Scan for the cell matching the given text and deliver its (X, Y) coordinate at center. 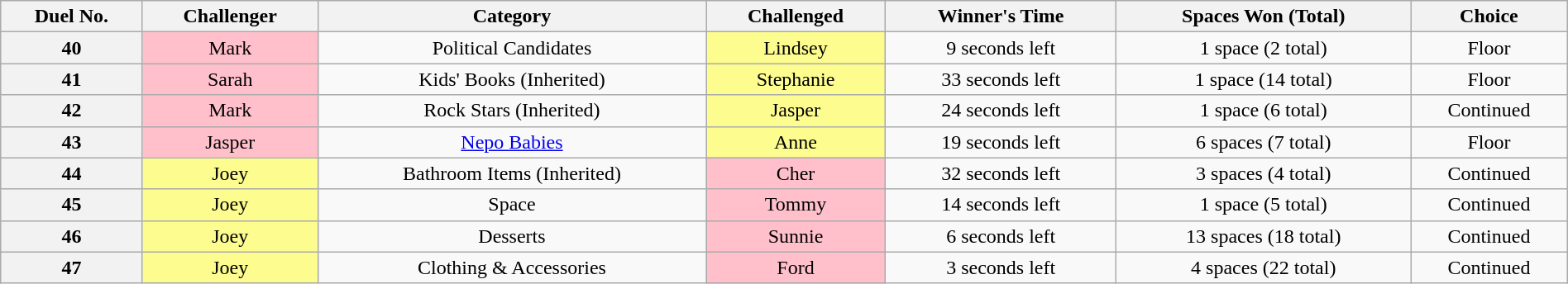
1 space (14 total) (1264, 79)
Winner's Time (1001, 17)
Tommy (796, 205)
3 seconds left (1001, 267)
Political Candidates (511, 48)
1 space (6 total) (1264, 111)
45 (71, 205)
Bathroom Items (Inherited) (511, 173)
32 seconds left (1001, 173)
24 seconds left (1001, 111)
3 spaces (4 total) (1264, 173)
Choice (1489, 17)
40 (71, 48)
6 spaces (7 total) (1264, 142)
42 (71, 111)
Cher (796, 173)
Stephanie (796, 79)
Lindsey (796, 48)
1 space (5 total) (1264, 205)
Space (511, 205)
Rock Stars (Inherited) (511, 111)
14 seconds left (1001, 205)
Category (511, 17)
13 spaces (18 total) (1264, 236)
Sunnie (796, 236)
43 (71, 142)
Kids' Books (Inherited) (511, 79)
1 space (2 total) (1264, 48)
4 spaces (22 total) (1264, 267)
19 seconds left (1001, 142)
6 seconds left (1001, 236)
Ford (796, 267)
9 seconds left (1001, 48)
33 seconds left (1001, 79)
Challenger (230, 17)
47 (71, 267)
46 (71, 236)
Clothing & Accessories (511, 267)
Spaces Won (Total) (1264, 17)
Challenged (796, 17)
44 (71, 173)
Desserts (511, 236)
Nepo Babies (511, 142)
Duel No. (71, 17)
41 (71, 79)
Sarah (230, 79)
Anne (796, 142)
